Find where the given text appears and provide that cell's center as (X, Y) coordinate. 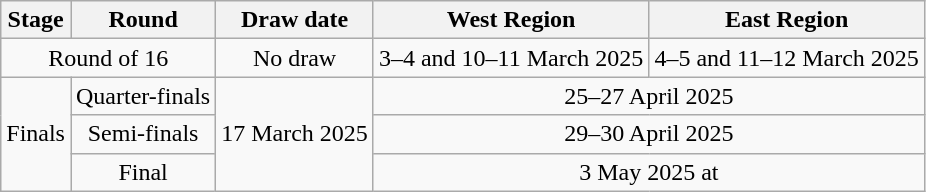
17 March 2025 (295, 134)
Quarter-finals (142, 96)
3 May 2025 at (648, 172)
Stage (36, 20)
25–27 April 2025 (648, 96)
East Region (786, 20)
No draw (295, 58)
West Region (510, 20)
Draw date (295, 20)
Round (142, 20)
3–4 and 10–11 March 2025 (510, 58)
Final (142, 172)
29–30 April 2025 (648, 134)
Finals (36, 134)
Round of 16 (108, 58)
Semi-finals (142, 134)
4–5 and 11–12 March 2025 (786, 58)
